For the text-containing cell, return its midpoint in [X, Y] coordinate format. 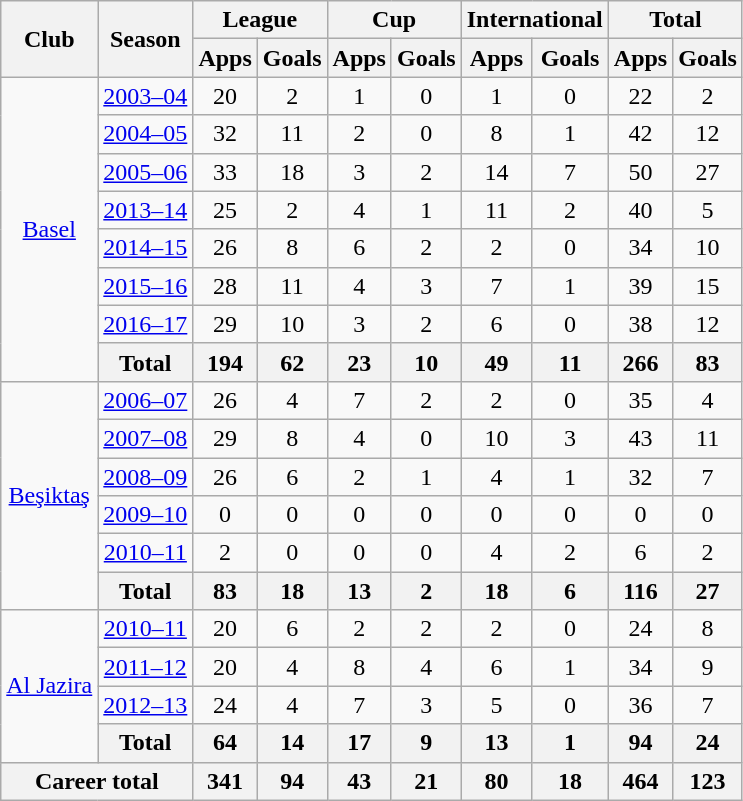
2012–13 [146, 705]
40 [640, 210]
39 [640, 286]
21 [426, 781]
123 [708, 781]
Basel [50, 229]
Career total [97, 781]
80 [496, 781]
2014–15 [146, 248]
35 [640, 400]
Al Jazira [50, 686]
341 [225, 781]
2007–08 [146, 438]
2006–07 [146, 400]
266 [640, 362]
International [534, 20]
17 [359, 743]
25 [225, 210]
Season [146, 39]
116 [640, 591]
50 [640, 172]
Club [50, 39]
38 [640, 324]
2005–06 [146, 172]
2003–04 [146, 96]
194 [225, 362]
2013–14 [146, 210]
64 [225, 743]
464 [640, 781]
2009–10 [146, 515]
28 [225, 286]
33 [225, 172]
42 [640, 134]
36 [640, 705]
15 [708, 286]
2016–17 [146, 324]
2004–05 [146, 134]
Cup [394, 20]
23 [359, 362]
22 [640, 96]
2008–09 [146, 477]
2011–12 [146, 667]
62 [292, 362]
Beşiktaş [50, 495]
49 [496, 362]
League [260, 20]
2015–16 [146, 286]
